Capture the cell that displays the provided text and extract its [x, y] central coordinate. 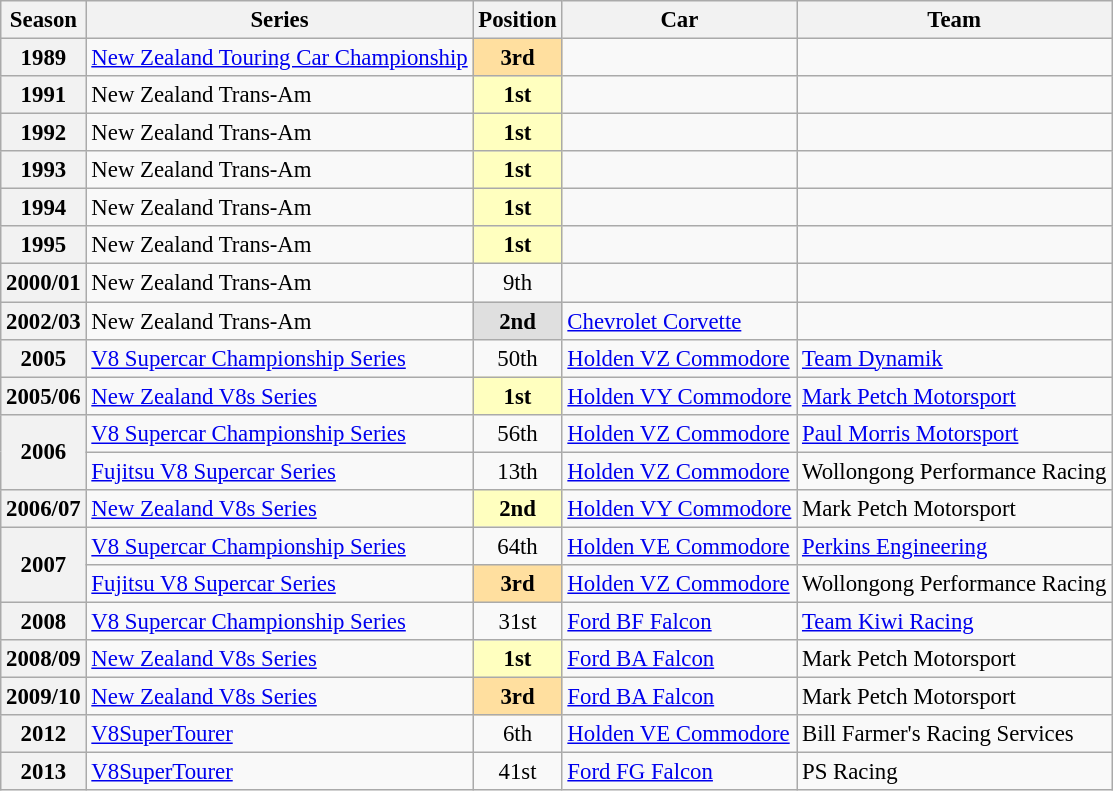
1991 [44, 95]
2006 [44, 452]
Ford BF Falcon [680, 621]
Bill Farmer's Racing Services [954, 734]
2008 [44, 621]
2009/10 [44, 697]
50th [518, 358]
9th [518, 283]
56th [518, 433]
2005/06 [44, 396]
1995 [44, 245]
2012 [44, 734]
Paul Morris Motorsport [954, 433]
Chevrolet Corvette [680, 321]
Perkins Engineering [954, 546]
Team Dynamik [954, 358]
1992 [44, 133]
1989 [44, 58]
Series [280, 20]
New Zealand Touring Car Championship [280, 58]
2006/07 [44, 509]
Car [680, 20]
Team [954, 20]
64th [518, 546]
31st [518, 621]
Position [518, 20]
1993 [44, 170]
6th [518, 734]
13th [518, 471]
Team Kiwi Racing [954, 621]
41st [518, 772]
PS Racing [954, 772]
2013 [44, 772]
2002/03 [44, 321]
Season [44, 20]
2000/01 [44, 283]
2005 [44, 358]
Ford FG Falcon [680, 772]
2008/09 [44, 659]
1994 [44, 208]
2007 [44, 564]
